Capture the cell that displays the provided text and extract its [X, Y] central coordinate. 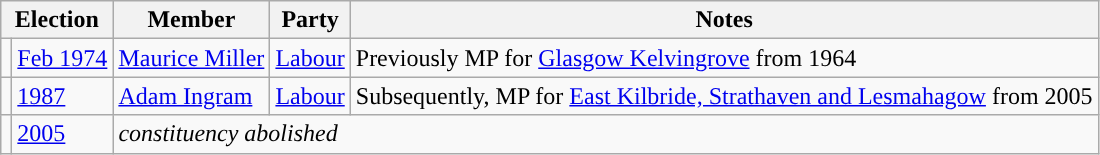
constituency abolished [606, 134]
1987 [62, 96]
Election [57, 20]
Feb 1974 [62, 58]
Notes [724, 20]
Subsequently, MP for East Kilbride, Strathaven and Lesmahagow from 2005 [724, 96]
Member [192, 20]
Adam Ingram [192, 96]
Maurice Miller [192, 58]
2005 [62, 134]
Previously MP for Glasgow Kelvingrove from 1964 [724, 58]
Party [310, 20]
